For the text-containing cell, return its midpoint in (X, Y) coordinate format. 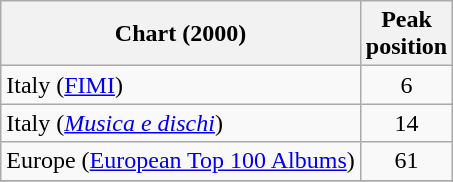
61 (406, 161)
Europe (European Top 100 Albums) (181, 161)
Italy (FIMI) (181, 85)
6 (406, 85)
Chart (2000) (181, 34)
14 (406, 123)
Peakposition (406, 34)
Italy (Musica e dischi) (181, 123)
